Locate the cell with the specified text and output its [X, Y] center coordinate. 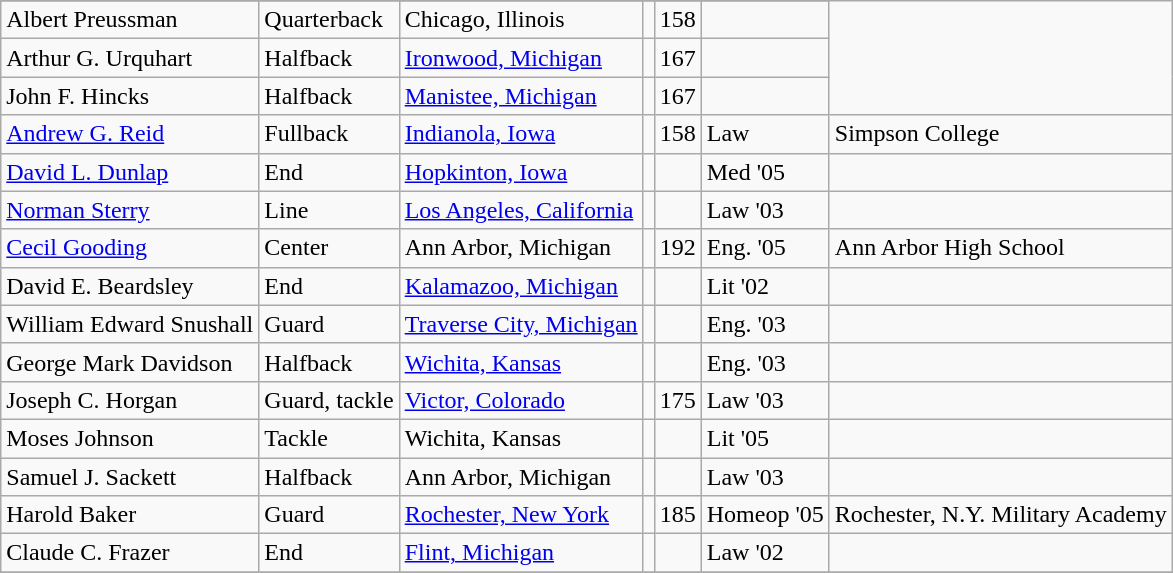
Arthur G. Urquhart [130, 58]
Simpson College [1000, 134]
Flint, Michigan [521, 553]
Claude C. Frazer [130, 553]
Traverse City, Michigan [521, 324]
Fullback [329, 134]
Albert Preussman [130, 20]
Ann Arbor High School [1000, 248]
Manistee, Michigan [521, 96]
Line [329, 210]
Kalamazoo, Michigan [521, 286]
192 [678, 248]
Center [329, 248]
Law [765, 134]
Guard, tackle [329, 400]
Andrew G. Reid [130, 134]
Harold Baker [130, 515]
David E. Beardsley [130, 286]
Joseph C. Horgan [130, 400]
Rochester, New York [521, 515]
Indianola, Iowa [521, 134]
Los Angeles, California [521, 210]
John F. Hincks [130, 96]
Norman Sterry [130, 210]
Rochester, N.Y. Military Academy [1000, 515]
William Edward Snushall [130, 324]
Victor, Colorado [521, 400]
185 [678, 515]
Ironwood, Michigan [521, 58]
Quarterback [329, 20]
Law '02 [765, 553]
Hopkinton, Iowa [521, 172]
Chicago, Illinois [521, 20]
Cecil Gooding [130, 248]
Tackle [329, 438]
175 [678, 400]
David L. Dunlap [130, 172]
Eng. '05 [765, 248]
George Mark Davidson [130, 362]
Med '05 [765, 172]
Homeop '05 [765, 515]
Lit '05 [765, 438]
Lit '02 [765, 286]
Moses Johnson [130, 438]
Samuel J. Sackett [130, 477]
